Determine the (x, y) coordinate at the center of the cell enclosing the given text.  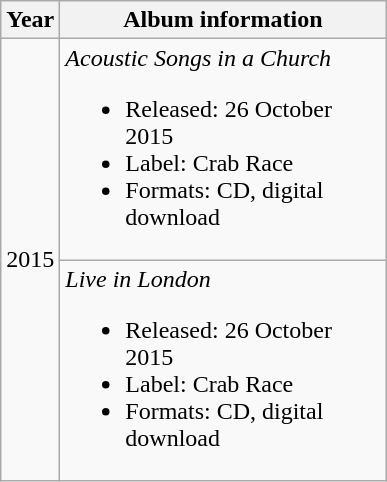
2015 (30, 260)
Acoustic Songs in a ChurchReleased: 26 October 2015Label: Crab RaceFormats: CD, digital download (223, 150)
Live in LondonReleased: 26 October 2015Label: Crab RaceFormats: CD, digital download (223, 370)
Album information (223, 20)
Year (30, 20)
